For the text-containing cell, return its midpoint in [X, Y] coordinate format. 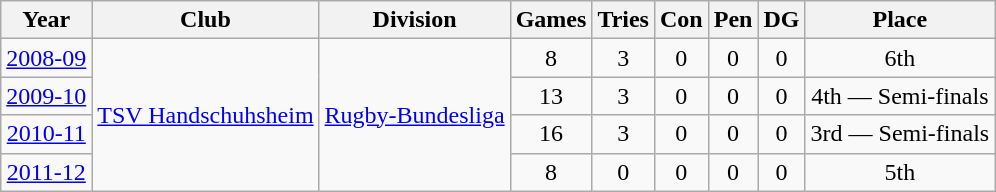
5th [900, 172]
Division [414, 20]
2008-09 [46, 58]
Rugby-Bundesliga [414, 115]
3rd — Semi-finals [900, 134]
2009-10 [46, 96]
TSV Handschuhsheim [206, 115]
Games [551, 20]
Pen [733, 20]
2010-11 [46, 134]
DG [782, 20]
2011-12 [46, 172]
6th [900, 58]
4th — Semi-finals [900, 96]
Place [900, 20]
Club [206, 20]
Con [681, 20]
Tries [624, 20]
Year [46, 20]
13 [551, 96]
16 [551, 134]
